Pinpoint the cell where the given text exists, returning its (x, y) midpoint coordinate. 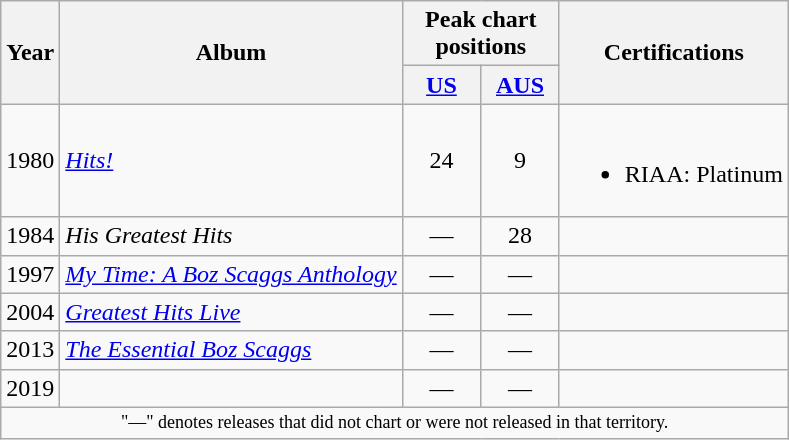
Greatest Hits Live (231, 312)
9 (520, 160)
1997 (30, 274)
His Greatest Hits (231, 236)
Certifications (674, 52)
Year (30, 52)
1984 (30, 236)
RIAA: Platinum (674, 160)
28 (520, 236)
24 (442, 160)
My Time: A Boz Scaggs Anthology (231, 274)
2013 (30, 350)
2019 (30, 388)
Hits! (231, 160)
2004 (30, 312)
"—" denotes releases that did not chart or were not released in that territory. (395, 422)
Album (231, 52)
Peak chart positions (480, 34)
AUS (520, 85)
The Essential Boz Scaggs (231, 350)
US (442, 85)
1980 (30, 160)
